Capture the cell that displays the provided text and extract its [X, Y] central coordinate. 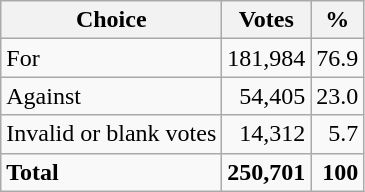
For [112, 58]
Total [112, 172]
Votes [266, 20]
% [338, 20]
Against [112, 96]
100 [338, 172]
Invalid or blank votes [112, 134]
5.7 [338, 134]
Choice [112, 20]
76.9 [338, 58]
54,405 [266, 96]
14,312 [266, 134]
181,984 [266, 58]
250,701 [266, 172]
23.0 [338, 96]
